Output the (x, y) coordinate of the center of the cell containing the given text.  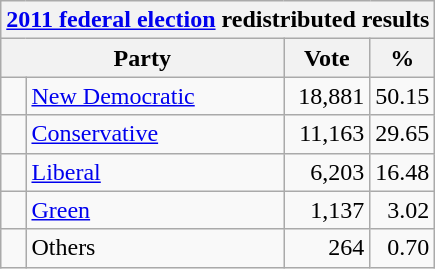
% (402, 58)
1,137 (327, 210)
16.48 (402, 172)
Vote (327, 58)
2011 federal election redistributed results (218, 20)
6,203 (327, 172)
New Democratic (155, 96)
50.15 (402, 96)
3.02 (402, 210)
Green (155, 210)
Others (155, 248)
0.70 (402, 248)
Liberal (155, 172)
29.65 (402, 134)
18,881 (327, 96)
Conservative (155, 134)
Party (142, 58)
11,163 (327, 134)
264 (327, 248)
